Return the [X, Y] coordinate for the center point of the cell that contains the specified text.  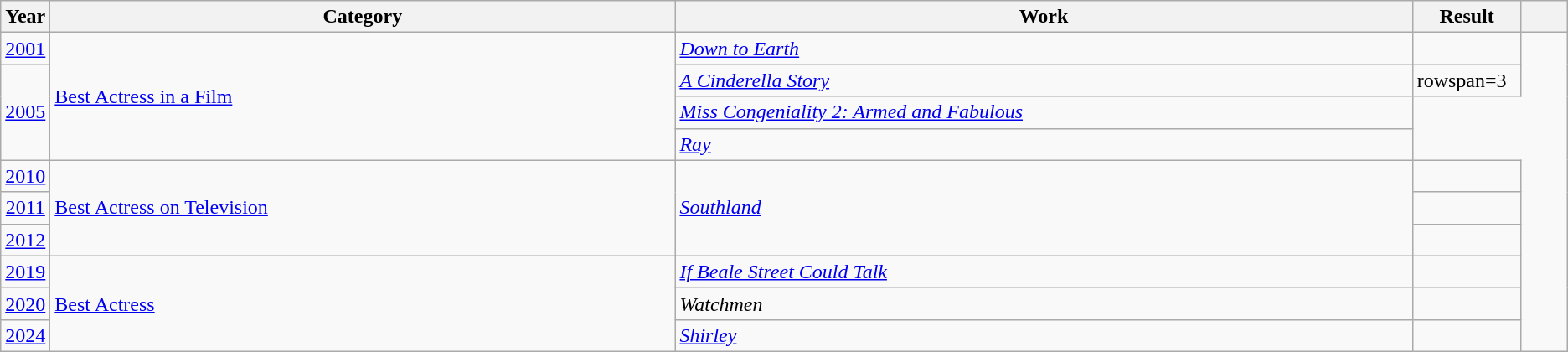
2010 [25, 176]
Ray [1044, 144]
Work [1044, 17]
2020 [25, 303]
A Cinderella Story [1044, 80]
rowspan=3 [1467, 80]
Best Actress on Television [363, 208]
Southland [1044, 208]
Miss Congeniality 2: Armed and Fabulous [1044, 112]
Category [363, 17]
Watchmen [1044, 303]
Result [1467, 17]
Down to Earth [1044, 49]
If Beale Street Could Talk [1044, 272]
2005 [25, 112]
2019 [25, 272]
Shirley [1044, 335]
2011 [25, 208]
2024 [25, 335]
Year [25, 17]
2001 [25, 49]
2012 [25, 240]
Best Actress [363, 303]
Best Actress in a Film [363, 96]
